Locate the cell with the specified text and output its (X, Y) center coordinate. 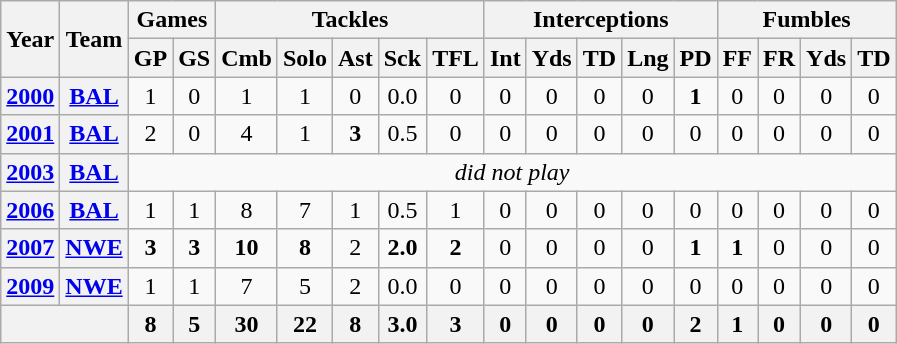
2001 (30, 134)
2009 (30, 286)
Year (30, 39)
2.0 (402, 248)
PD (696, 58)
Solo (304, 58)
FR (780, 58)
Tackles (350, 20)
Interceptions (600, 20)
Lng (648, 58)
Cmb (247, 58)
2000 (30, 96)
22 (304, 324)
Int (505, 58)
Ast (356, 58)
TFL (456, 58)
did not play (512, 172)
3.0 (402, 324)
FF (737, 58)
4 (247, 134)
Games (172, 20)
2007 (30, 248)
Team (94, 39)
30 (247, 324)
Sck (402, 58)
2006 (30, 210)
GS (194, 58)
GP (150, 58)
2003 (30, 172)
Fumbles (806, 20)
10 (247, 248)
